Return (x, y) of the center of cell containing provided text 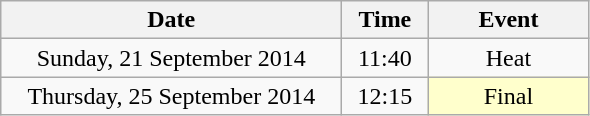
Heat (508, 58)
Sunday, 21 September 2014 (172, 58)
12:15 (385, 96)
11:40 (385, 58)
Event (508, 20)
Date (172, 20)
Thursday, 25 September 2014 (172, 96)
Final (508, 96)
Time (385, 20)
